For the text-containing cell, return its midpoint in (x, y) coordinate format. 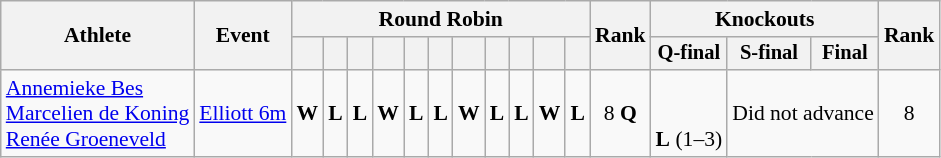
S-final (769, 54)
Athlete (98, 36)
Round Robin (440, 19)
Q-final (690, 54)
Knockouts (765, 19)
L (1–3) (690, 114)
8 Q (620, 114)
Final (845, 54)
Annemieke BesMarcelien de KoningRenée Groeneveld (98, 114)
Event (242, 36)
8 (910, 114)
Elliott 6m (242, 114)
Did not advance (803, 114)
